Detect which cell encompasses the target text, then output its [x, y] center coordinate. 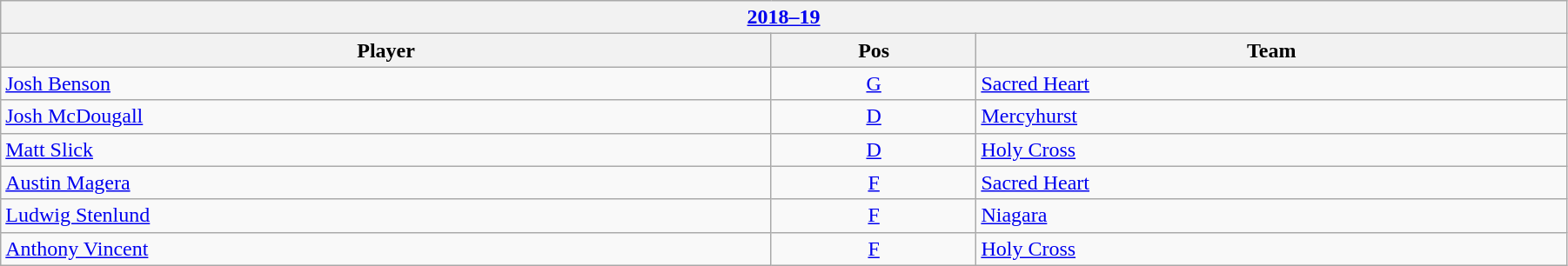
Austin Magera [386, 183]
Josh Benson [386, 83]
Mercyhurst [1272, 116]
Team [1272, 50]
Josh McDougall [386, 116]
G [874, 83]
Niagara [1272, 216]
Pos [874, 50]
Anthony Vincent [386, 249]
2018–19 [784, 17]
Ludwig Stenlund [386, 216]
Player [386, 50]
Matt Slick [386, 150]
